Provide the [x, y] coordinate of the cell's center where the given text is located.  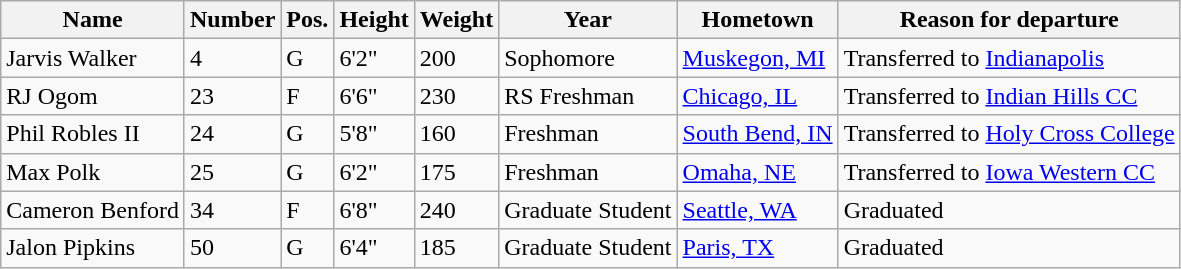
5'8" [374, 134]
160 [456, 134]
Hometown [758, 20]
Muskegon, MI [758, 58]
Cameron Benford [93, 210]
RJ Ogom [93, 96]
Jalon Pipkins [93, 248]
Number [232, 20]
230 [456, 96]
Sophomore [588, 58]
Name [93, 20]
Chicago, IL [758, 96]
Year [588, 20]
Phil Robles II [93, 134]
Omaha, NE [758, 172]
240 [456, 210]
Reason for departure [1009, 20]
6'6" [374, 96]
Seattle, WA [758, 210]
24 [232, 134]
Height [374, 20]
4 [232, 58]
34 [232, 210]
185 [456, 248]
Pos. [308, 20]
Transferred to Holy Cross College [1009, 134]
Transferred to Indian Hills CC [1009, 96]
Transferred to Indianapolis [1009, 58]
175 [456, 172]
Transferred to Iowa Western CC [1009, 172]
RS Freshman [588, 96]
South Bend, IN [758, 134]
6'8" [374, 210]
50 [232, 248]
Jarvis Walker [93, 58]
200 [456, 58]
25 [232, 172]
23 [232, 96]
Paris, TX [758, 248]
Max Polk [93, 172]
Weight [456, 20]
6'4" [374, 248]
